Find where the given text appears and provide that cell's center as [x, y] coordinate. 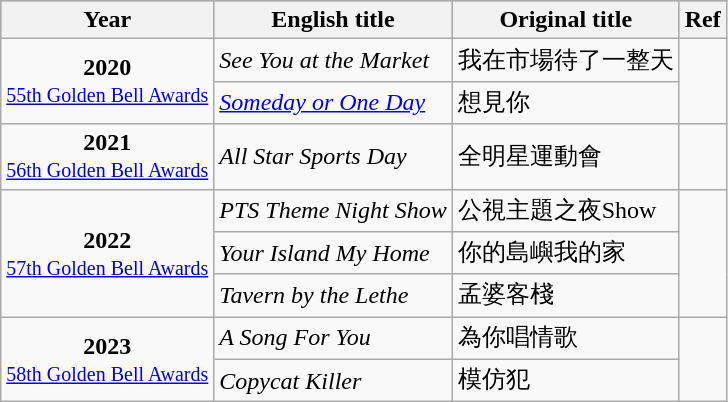
全明星運動會 [566, 156]
孟婆客棧 [566, 296]
Original title [566, 20]
2022 57th Golden Bell Awards [108, 253]
English title [333, 20]
你的島嶼我的家 [566, 254]
為你唱情歌 [566, 338]
Year [108, 20]
想見你 [566, 102]
PTS Theme Night Show [333, 210]
2023 58th Golden Bell Awards [108, 360]
A Song For You [333, 338]
模仿犯 [566, 380]
All Star Sports Day [333, 156]
我在市場待了一整天 [566, 60]
See You at the Market [333, 60]
公視主題之夜Show [566, 210]
Ref [702, 20]
Your Island My Home [333, 254]
Copycat Killer [333, 380]
2020 55th Golden Bell Awards [108, 82]
Tavern by the Lethe [333, 296]
Someday or One Day [333, 102]
2021 56th Golden Bell Awards [108, 156]
